Provide the [x, y] coordinate of the cell's center where the given text is located.  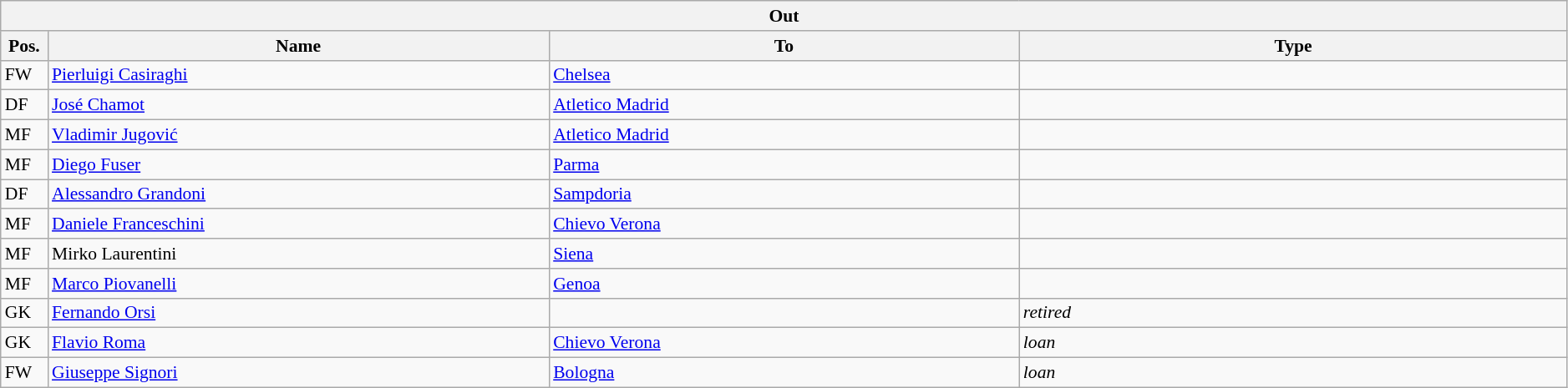
Vladimir Jugović [298, 135]
Diego Fuser [298, 164]
Sampdoria [784, 194]
Genoa [784, 284]
Out [784, 16]
Siena [784, 254]
Marco Piovanelli [298, 284]
To [784, 46]
Alessandro Grandoni [298, 194]
Type [1293, 46]
Daniele Franceschini [298, 224]
Pierluigi Casiraghi [298, 75]
Parma [784, 164]
Flavio Roma [298, 343]
José Chamot [298, 105]
Giuseppe Signori [298, 373]
Bologna [784, 373]
Pos. [24, 46]
retired [1293, 313]
Name [298, 46]
Chelsea [784, 75]
Fernando Orsi [298, 313]
Mirko Laurentini [298, 254]
